Extract the [X, Y] coordinate from the center of the cell holding the provided text.  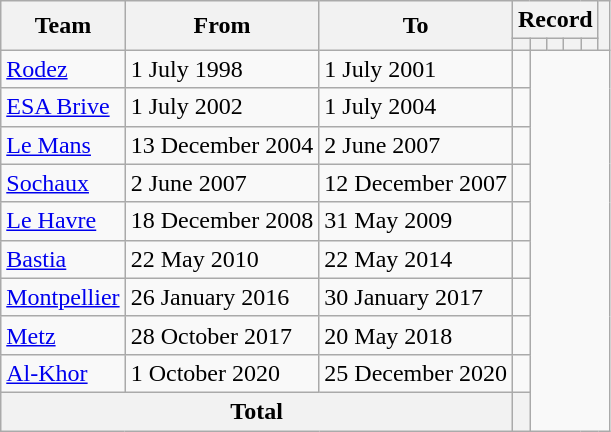
To [416, 26]
25 December 2020 [416, 373]
31 May 2009 [416, 221]
13 December 2004 [222, 145]
Record [555, 20]
1 July 2001 [416, 69]
18 December 2008 [222, 221]
Team [63, 26]
1 July 2002 [222, 107]
Le Havre [63, 221]
22 May 2014 [416, 259]
Montpellier [63, 297]
Le Mans [63, 145]
22 May 2010 [222, 259]
20 May 2018 [416, 335]
From [222, 26]
26 January 2016 [222, 297]
12 December 2007 [416, 183]
1 October 2020 [222, 373]
30 January 2017 [416, 297]
Al-Khor [63, 373]
1 July 1998 [222, 69]
Total [257, 411]
Sochaux [63, 183]
Bastia [63, 259]
Metz [63, 335]
28 October 2017 [222, 335]
1 July 2004 [416, 107]
Rodez [63, 69]
ESA Brive [63, 107]
